Locate the cell with the specified text and output its (X, Y) center coordinate. 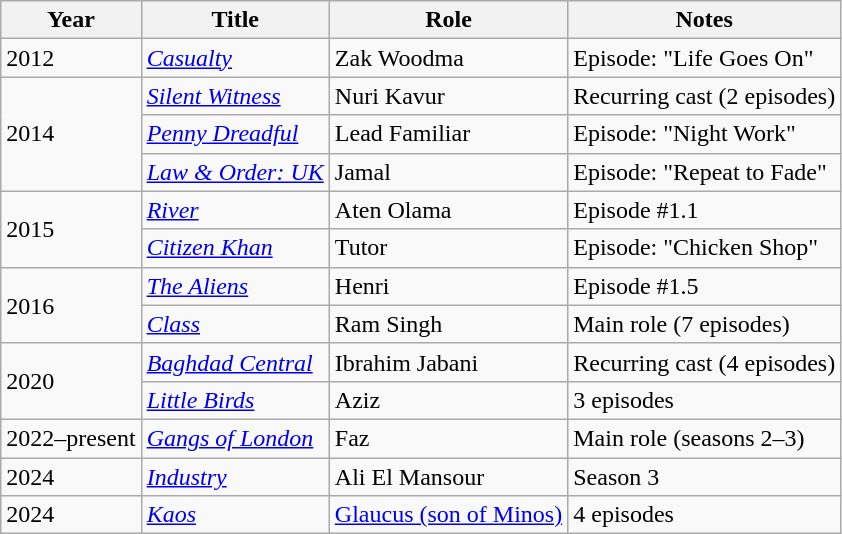
Episode: "Life Goes On" (704, 58)
Notes (704, 20)
Glaucus (son of Minos) (448, 515)
Ram Singh (448, 324)
Silent Witness (235, 96)
2012 (71, 58)
2020 (71, 381)
4 episodes (704, 515)
Zak Woodma (448, 58)
Ibrahim Jabani (448, 362)
Tutor (448, 248)
2015 (71, 229)
Season 3 (704, 477)
Recurring cast (4 episodes) (704, 362)
2016 (71, 305)
Faz (448, 438)
Baghdad Central (235, 362)
The Aliens (235, 286)
Citizen Khan (235, 248)
2022–present (71, 438)
Aten Olama (448, 210)
Episode: "Repeat to Fade" (704, 172)
Casualty (235, 58)
Aziz (448, 400)
Role (448, 20)
Kaos (235, 515)
Nuri Kavur (448, 96)
Class (235, 324)
Episode: "Night Work" (704, 134)
Little Birds (235, 400)
Title (235, 20)
Gangs of London (235, 438)
2014 (71, 134)
Jamal (448, 172)
Main role (seasons 2–3) (704, 438)
Henri (448, 286)
Year (71, 20)
Episode: "Chicken Shop" (704, 248)
Lead Familiar (448, 134)
Main role (7 episodes) (704, 324)
Ali El Mansour (448, 477)
Recurring cast (2 episodes) (704, 96)
Industry (235, 477)
Penny Dreadful (235, 134)
3 episodes (704, 400)
Episode #1.1 (704, 210)
River (235, 210)
Law & Order: UK (235, 172)
Episode #1.5 (704, 286)
